Capture the cell that displays the provided text and extract its (X, Y) central coordinate. 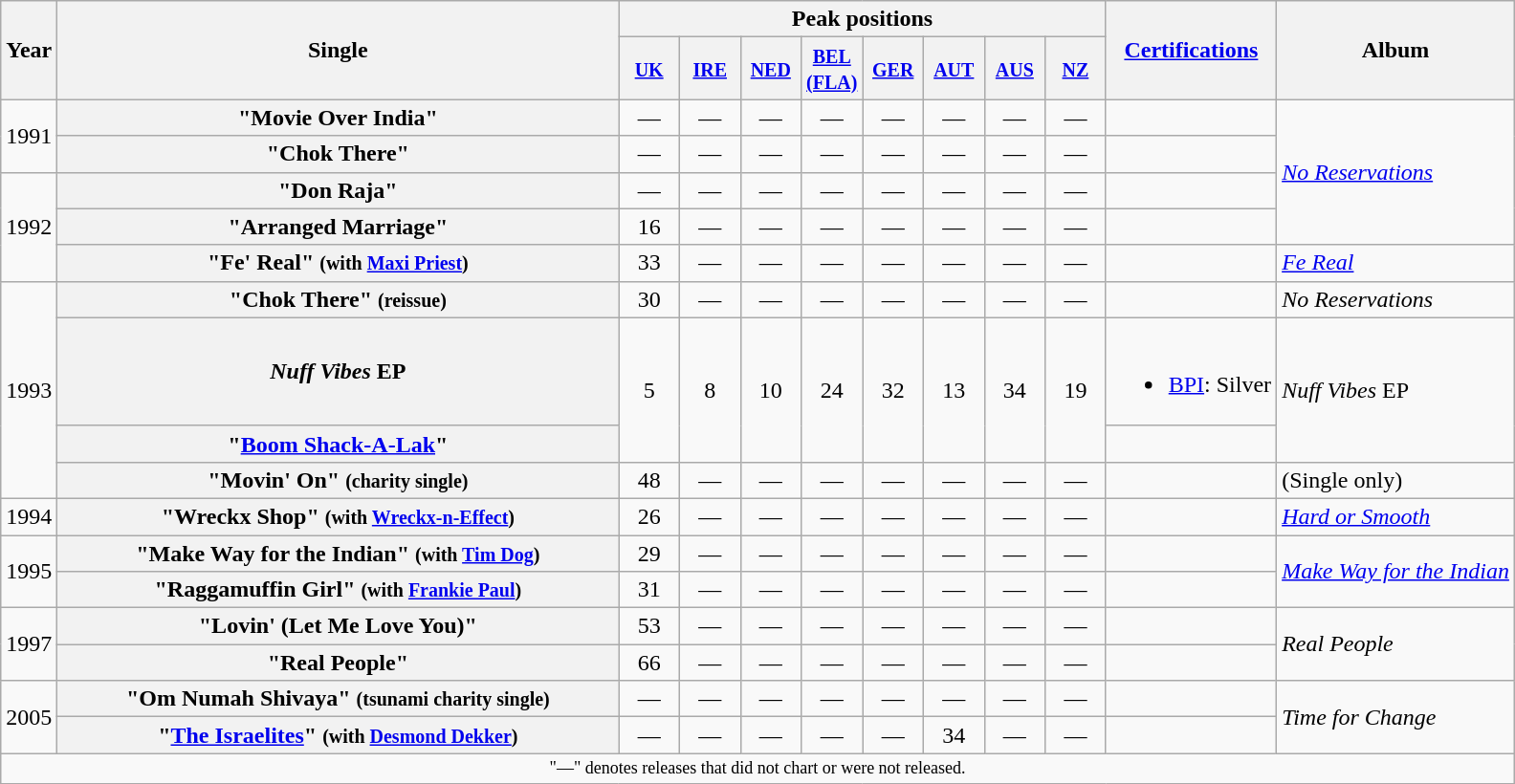
13 (955, 390)
BPI: Silver (1191, 371)
Fe Real (1396, 263)
(Single only) (1396, 480)
16 (649, 227)
Peak positions (863, 19)
"Raggamuffin Girl" (with Frankie Paul) (339, 590)
"—" denotes releases that did not chart or were not released. (757, 769)
"Movie Over India" (339, 118)
NED (771, 69)
Year (29, 50)
"Wreckx Shop" (with Wreckx-n-Effect) (339, 516)
IRE (710, 69)
5 (649, 390)
"Fe' Real" (with Maxi Priest) (339, 263)
1997 (29, 644)
"Make Way for the Indian" (with Tim Dog) (339, 554)
29 (649, 554)
10 (771, 390)
"Chok There" (reissue) (339, 299)
1995 (29, 572)
NZ (1076, 69)
Certifications (1191, 50)
UK (649, 69)
Time for Change (1396, 717)
AUT (955, 69)
Album (1396, 50)
"Chok There" (339, 154)
GER (893, 69)
Single (339, 50)
1993 (29, 390)
"Om Numah Shivaya" (tsunami charity single) (339, 699)
19 (1076, 390)
"Movin' On" (charity single) (339, 480)
"The Israelites" (with Desmond Dekker) (339, 735)
"Lovin' (Let Me Love You)" (339, 626)
30 (649, 299)
32 (893, 390)
AUS (1015, 69)
"Arranged Marriage" (339, 227)
33 (649, 263)
Make Way for the Indian (1396, 572)
"Don Raja" (339, 190)
24 (832, 390)
2005 (29, 717)
48 (649, 480)
53 (649, 626)
1992 (29, 227)
8 (710, 390)
66 (649, 663)
1991 (29, 136)
Hard or Smooth (1396, 516)
26 (649, 516)
31 (649, 590)
Real People (1396, 644)
"Boom Shack-A-Lak" (339, 444)
"Real People" (339, 663)
BEL(FLA) (832, 69)
1994 (29, 516)
